Scan for the cell matching the given text and deliver its (x, y) coordinate at center. 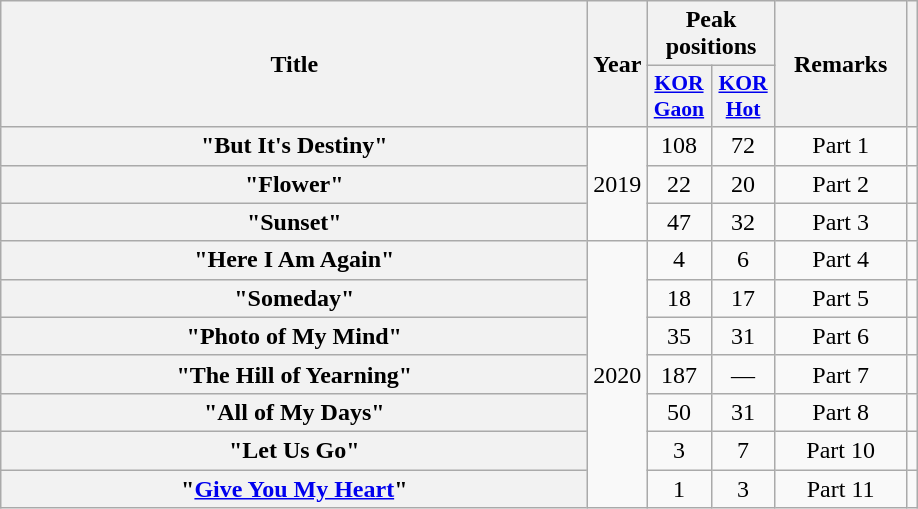
Part 5 (840, 298)
"But It's Destiny" (294, 146)
Part 11 (840, 489)
Part 2 (840, 184)
20 (743, 184)
"All of My Days" (294, 412)
Part 10 (840, 450)
"Give You My Heart" (294, 489)
Part 4 (840, 260)
Part 6 (840, 336)
17 (743, 298)
32 (743, 222)
4 (679, 260)
"The Hill of Yearning" (294, 374)
2019 (618, 184)
Part 7 (840, 374)
2020 (618, 374)
Year (618, 64)
Remarks (840, 64)
50 (679, 412)
"Flower" (294, 184)
22 (679, 184)
18 (679, 298)
"Sunset" (294, 222)
"Here I Am Again" (294, 260)
7 (743, 450)
Peakpositions (711, 34)
35 (679, 336)
187 (679, 374)
1 (679, 489)
— (743, 374)
Part 8 (840, 412)
Part 1 (840, 146)
KORGaon (679, 96)
72 (743, 146)
"Photo of My Mind" (294, 336)
108 (679, 146)
6 (743, 260)
"Someday" (294, 298)
Title (294, 64)
Part 3 (840, 222)
47 (679, 222)
KORHot (743, 96)
"Let Us Go" (294, 450)
